Detect which cell encompasses the target text, then output its (X, Y) center coordinate. 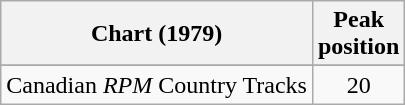
Chart (1979) (157, 34)
Canadian RPM Country Tracks (157, 85)
20 (358, 85)
Peakposition (358, 34)
